Return the (X, Y) coordinate for the center point of the cell that contains the specified text.  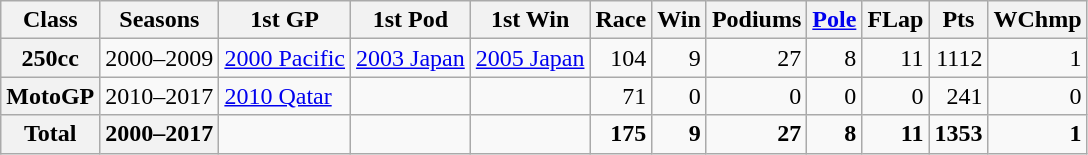
2005 Japan (530, 58)
Win (680, 20)
2000–2017 (160, 134)
Total (50, 134)
250cc (50, 58)
1st GP (285, 20)
2003 Japan (411, 58)
Class (50, 20)
2010 Qatar (285, 96)
2000–2009 (160, 58)
Pts (958, 20)
1st Win (530, 20)
1112 (958, 58)
FLap (896, 20)
104 (621, 58)
1st Pod (411, 20)
Seasons (160, 20)
Pole (834, 20)
2010–2017 (160, 96)
1353 (958, 134)
71 (621, 96)
MotoGP (50, 96)
WChmp (1038, 20)
175 (621, 134)
Race (621, 20)
Podiums (756, 20)
2000 Pacific (285, 58)
241 (958, 96)
